Extract the [X, Y] coordinate from the center of the cell holding the provided text.  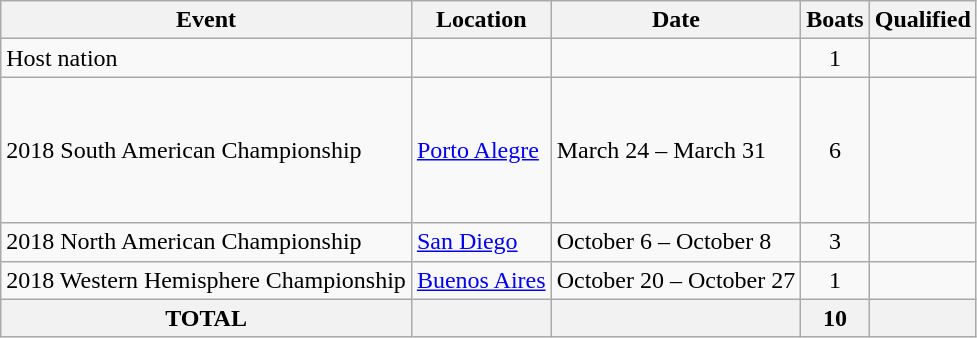
2018 North American Championship [206, 242]
Qualified [922, 20]
March 24 – March 31 [676, 150]
Host nation [206, 58]
October 6 – October 8 [676, 242]
San Diego [481, 242]
Event [206, 20]
10 [835, 318]
Buenos Aires [481, 280]
6 [835, 150]
Location [481, 20]
Date [676, 20]
Boats [835, 20]
3 [835, 242]
Porto Alegre [481, 150]
2018 Western Hemisphere Championship [206, 280]
TOTAL [206, 318]
2018 South American Championship [206, 150]
October 20 – October 27 [676, 280]
